Pinpoint the cell where the given text exists, returning its [X, Y] midpoint coordinate. 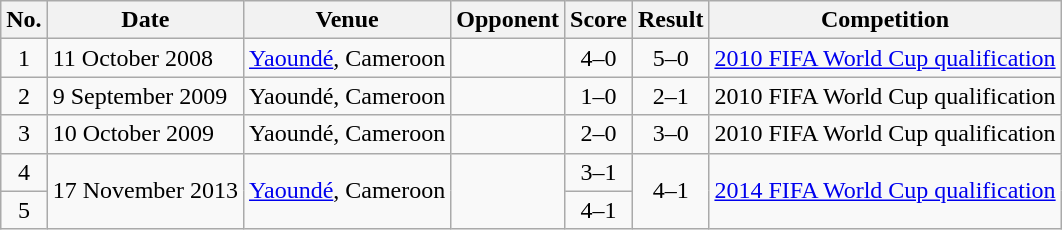
2014 FIFA World Cup qualification [885, 191]
9 September 2009 [145, 96]
3 [24, 134]
Result [671, 20]
4–0 [599, 58]
1 [24, 58]
No. [24, 20]
3–0 [671, 134]
Venue [348, 20]
2–1 [671, 96]
10 October 2009 [145, 134]
2–0 [599, 134]
11 October 2008 [145, 58]
5–0 [671, 58]
4 [24, 172]
17 November 2013 [145, 191]
2 [24, 96]
Opponent [508, 20]
5 [24, 210]
1–0 [599, 96]
Score [599, 20]
3–1 [599, 172]
Date [145, 20]
Competition [885, 20]
